Detect which cell encompasses the target text, then output its [x, y] center coordinate. 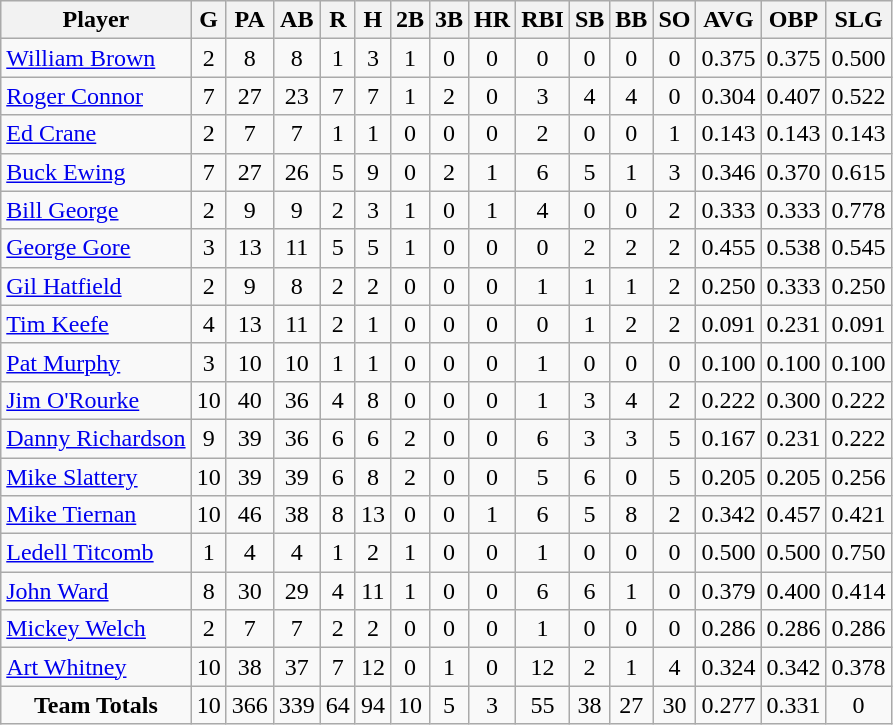
94 [372, 705]
366 [250, 705]
0.304 [728, 96]
64 [338, 705]
R [338, 20]
Player [96, 20]
0.407 [794, 96]
26 [296, 172]
0.522 [858, 96]
Jim O'Rourke [96, 400]
Buck Ewing [96, 172]
AVG [728, 20]
Bill George [96, 210]
23 [296, 96]
Ledell Titcomb [96, 553]
AB [296, 20]
3B [448, 20]
0.256 [858, 477]
0.414 [858, 591]
29 [296, 591]
0.167 [728, 438]
0.331 [794, 705]
2B [410, 20]
Mickey Welch [96, 629]
Mike Tiernan [96, 515]
Gil Hatfield [96, 286]
0.346 [728, 172]
55 [543, 705]
G [208, 20]
0.324 [728, 667]
Roger Connor [96, 96]
0.370 [794, 172]
William Brown [96, 58]
0.378 [858, 667]
0.778 [858, 210]
Art Whitney [96, 667]
Pat Murphy [96, 362]
SB [589, 20]
0.615 [858, 172]
BB [632, 20]
0.750 [858, 553]
0.300 [794, 400]
H [372, 20]
46 [250, 515]
0.277 [728, 705]
0.379 [728, 591]
Team Totals [96, 705]
PA [250, 20]
OBP [794, 20]
37 [296, 667]
0.400 [794, 591]
Danny Richardson [96, 438]
RBI [543, 20]
Mike Slattery [96, 477]
40 [250, 400]
0.421 [858, 515]
Ed Crane [96, 134]
0.457 [794, 515]
339 [296, 705]
Tim Keefe [96, 324]
SLG [858, 20]
SO [674, 20]
0.455 [728, 248]
0.538 [794, 248]
0.545 [858, 248]
George Gore [96, 248]
John Ward [96, 591]
HR [492, 20]
